Determine the [X, Y] coordinate at the center of the cell enclosing the given text.  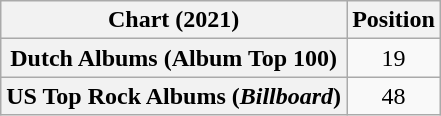
48 [394, 96]
Position [394, 20]
19 [394, 58]
Dutch Albums (Album Top 100) [174, 58]
Chart (2021) [174, 20]
US Top Rock Albums (Billboard) [174, 96]
